Pinpoint the cell where the given text exists, returning its (X, Y) midpoint coordinate. 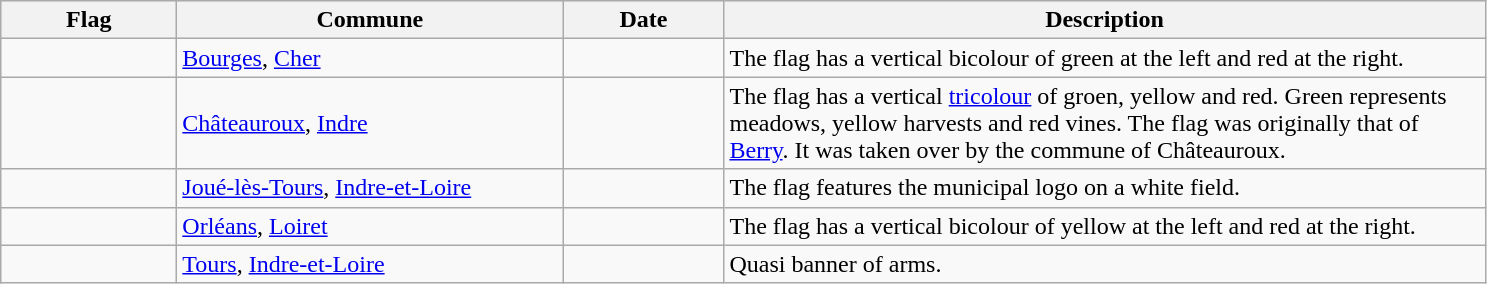
The flag features the municipal logo on a white field. (1104, 188)
Description (1104, 20)
Flag (89, 20)
Commune (370, 20)
Châteauroux, Indre (370, 123)
The flag has a vertical bicolour of yellow at the left and red at the right. (1104, 226)
Quasi banner of arms. (1104, 264)
Orléans, Loiret (370, 226)
The flag has a vertical bicolour of green at the left and red at the right. (1104, 58)
Bourges, Cher (370, 58)
Joué-lès-Tours, Indre-et-Loire (370, 188)
Tours, Indre-et-Loire (370, 264)
Date (644, 20)
